Identify which cell holds the provided text, then report its [x, y] central coordinate. 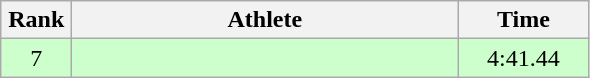
7 [36, 58]
Athlete [265, 20]
Rank [36, 20]
Time [524, 20]
4:41.44 [524, 58]
